Return [x, y] of the center of cell containing provided text 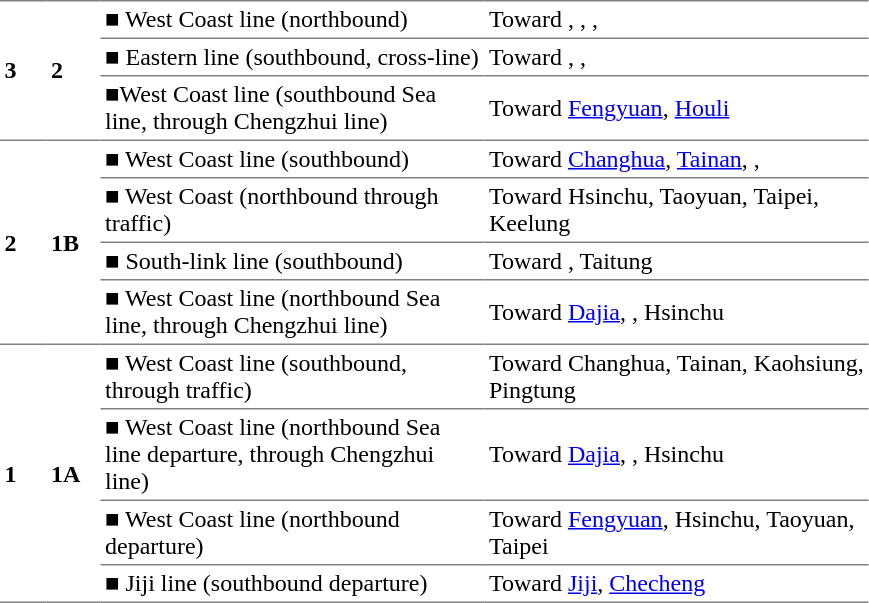
3 [23, 70]
1 [23, 474]
■ West Coast line (northbound) [292, 20]
■ West Coast line (northbound Sea line departure, through Chengzhui line) [292, 456]
Toward Fengyuan, Hsinchu, Taoyuan, Taipei [676, 533]
1B [73, 243]
■ West Coast (northbound through traffic) [292, 210]
Toward Changhua, Tainan, , [676, 160]
Toward Fengyuan, Houli [676, 108]
■ South-link line (southbound) [292, 262]
Toward , , [676, 58]
Toward , Taitung [676, 262]
■ Eastern line (southbound, cross-line) [292, 58]
■ West Coast line (southbound) [292, 160]
Toward Changhua, Tainan, Kaohsiung, Pingtung [676, 377]
Toward , , , [676, 20]
■ West Coast line (northbound departure) [292, 533]
1A [73, 474]
■West Coast line (southbound Sea line, through Chengzhui line) [292, 108]
Toward Hsinchu, Taoyuan, Taipei, Keelung [676, 210]
■ West Coast line (northbound Sea line, through Chengzhui line) [292, 312]
■ West Coast line (southbound, through traffic) [292, 377]
